Determine the [x, y] coordinate at the center of the cell enclosing the given text.  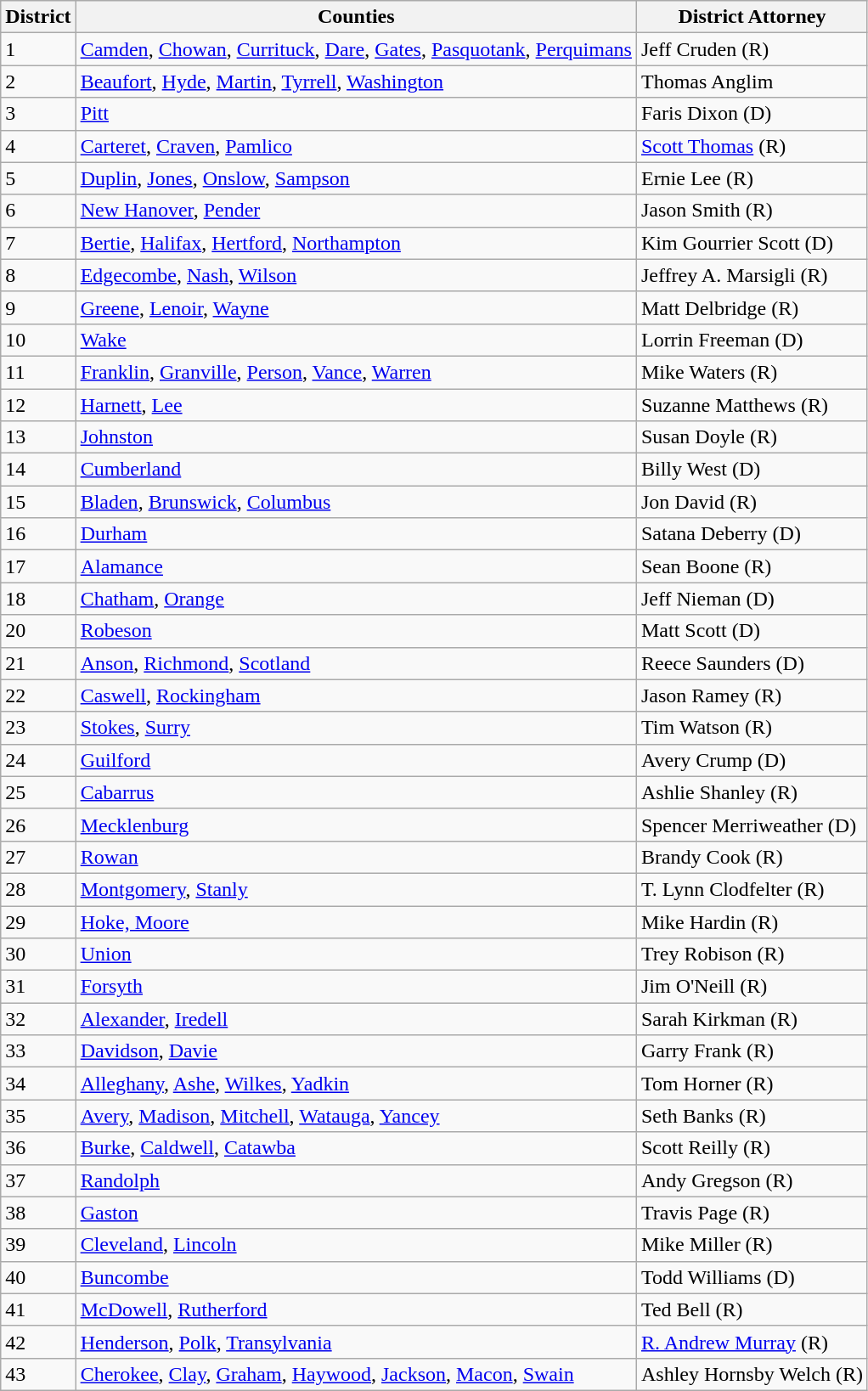
30 [38, 955]
T. Lynn Clodfelter (R) [752, 889]
Trey Robison (R) [752, 955]
Stokes, Surry [356, 728]
Matt Scott (D) [752, 631]
Jim O'Neill (R) [752, 987]
Scott Reilly (R) [752, 1148]
Robeson [356, 631]
Henderson, Polk, Transylvania [356, 1342]
Lorrin Freeman (D) [752, 340]
Beaufort, Hyde, Martin, Tyrrell, Washington [356, 82]
32 [38, 1019]
Suzanne Matthews (R) [752, 405]
21 [38, 663]
Andy Gregson (R) [752, 1180]
1 [38, 49]
35 [38, 1116]
Randolph [356, 1180]
Bertie, Halifax, Hertford, Northampton [356, 243]
Sean Boone (R) [752, 566]
Garry Frank (R) [752, 1051]
Travis Page (R) [752, 1213]
27 [38, 857]
2 [38, 82]
Hoke, Moore [356, 921]
18 [38, 599]
4 [38, 146]
Sarah Kirkman (R) [752, 1019]
Ted Bell (R) [752, 1309]
28 [38, 889]
29 [38, 921]
Satana Deberry (D) [752, 534]
10 [38, 340]
McDowell, Rutherford [356, 1309]
New Hanover, Pender [356, 211]
42 [38, 1342]
9 [38, 307]
Faris Dixon (D) [752, 114]
Gaston [356, 1213]
Matt Delbridge (R) [752, 307]
Cherokee, Clay, Graham, Haywood, Jackson, Macon, Swain [356, 1374]
Alleghany, Ashe, Wilkes, Yadkin [356, 1084]
Wake [356, 340]
Greene, Lenoir, Wayne [356, 307]
Franklin, Granville, Person, Vance, Warren [356, 372]
6 [38, 211]
Johnston [356, 437]
38 [38, 1213]
Ashley Hornsby Welch (R) [752, 1374]
Jeff Nieman (D) [752, 599]
Rowan [356, 857]
Todd Williams (D) [752, 1277]
Seth Banks (R) [752, 1116]
Jeffrey A. Marsigli (R) [752, 275]
37 [38, 1180]
20 [38, 631]
Avery, Madison, Mitchell, Watauga, Yancey [356, 1116]
District Attorney [752, 17]
Alexander, Iredell [356, 1019]
Buncombe [356, 1277]
31 [38, 987]
16 [38, 534]
Jeff Cruden (R) [752, 49]
14 [38, 470]
40 [38, 1277]
Ashlie Shanley (R) [752, 792]
Mike Waters (R) [752, 372]
Guilford [356, 760]
33 [38, 1051]
Caswell, Rockingham [356, 695]
25 [38, 792]
Edgecombe, Nash, Wilson [356, 275]
Scott Thomas (R) [752, 146]
5 [38, 178]
Reece Saunders (D) [752, 663]
34 [38, 1084]
Davidson, Davie [356, 1051]
11 [38, 372]
Ernie Lee (R) [752, 178]
Jon David (R) [752, 502]
Mike Hardin (R) [752, 921]
Pitt [356, 114]
23 [38, 728]
Cumberland [356, 470]
Thomas Anglim [752, 82]
Burke, Caldwell, Catawba [356, 1148]
17 [38, 566]
Tim Watson (R) [752, 728]
Counties [356, 17]
3 [38, 114]
District [38, 17]
Brandy Cook (R) [752, 857]
Harnett, Lee [356, 405]
Montgomery, Stanly [356, 889]
Alamance [356, 566]
Camden, Chowan, Currituck, Dare, Gates, Pasquotank, Perquimans [356, 49]
Spencer Merriweather (D) [752, 825]
15 [38, 502]
39 [38, 1245]
Jason Ramey (R) [752, 695]
7 [38, 243]
Cabarrus [356, 792]
Kim Gourrier Scott (D) [752, 243]
Susan Doyle (R) [752, 437]
Union [356, 955]
43 [38, 1374]
Cleveland, Lincoln [356, 1245]
Anson, Richmond, Scotland [356, 663]
Bladen, Brunswick, Columbus [356, 502]
Avery Crump (D) [752, 760]
Duplin, Jones, Onslow, Sampson [356, 178]
12 [38, 405]
Billy West (D) [752, 470]
41 [38, 1309]
36 [38, 1148]
Mike Miller (R) [752, 1245]
Chatham, Orange [356, 599]
Jason Smith (R) [752, 211]
13 [38, 437]
Durham [356, 534]
R. Andrew Murray (R) [752, 1342]
Forsyth [356, 987]
Carteret, Craven, Pamlico [356, 146]
24 [38, 760]
26 [38, 825]
22 [38, 695]
Tom Horner (R) [752, 1084]
Mecklenburg [356, 825]
8 [38, 275]
